Return the [x, y] coordinate for the center point of the cell that contains the specified text.  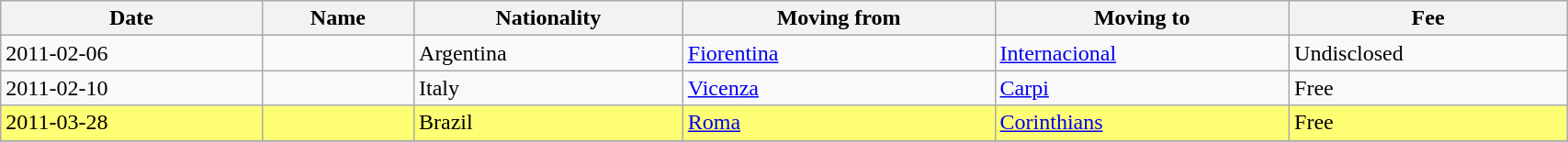
Moving from [839, 18]
Fee [1428, 18]
Vicenza [839, 88]
Undisclosed [1428, 53]
Brazil [549, 123]
Fiorentina [839, 53]
2011-02-06 [131, 53]
Internacional [1143, 53]
Roma [839, 123]
Name [338, 18]
Moving to [1143, 18]
Argentina [549, 53]
2011-03-28 [131, 123]
Date [131, 18]
Corinthians [1143, 123]
Nationality [549, 18]
2011-02-10 [131, 88]
Italy [549, 88]
Carpi [1143, 88]
